Detect which cell encompasses the target text, then output its (X, Y) center coordinate. 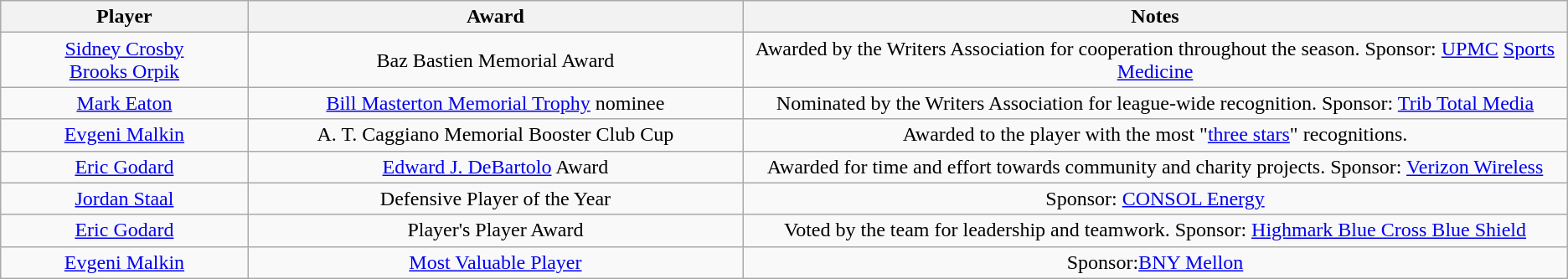
Edward J. DeBartolo Award (496, 167)
Sponsor:BNY Mellon (1155, 262)
Most Valuable Player (496, 262)
Player's Player Award (496, 230)
Sidney CrosbyBrooks Orpik (124, 60)
Sponsor: CONSOL Energy (1155, 199)
Jordan Staal (124, 199)
Awarded to the player with the most "three stars" recognitions. (1155, 135)
A. T. Caggiano Memorial Booster Club Cup (496, 135)
Awarded for time and effort towards community and charity projects. Sponsor: Verizon Wireless (1155, 167)
Bill Masterton Memorial Trophy nominee (496, 103)
Voted by the team for leadership and teamwork. Sponsor: Highmark Blue Cross Blue Shield (1155, 230)
Player (124, 17)
Nominated by the Writers Association for league-wide recognition. Sponsor: Trib Total Media (1155, 103)
Mark Eaton (124, 103)
Notes (1155, 17)
Defensive Player of the Year (496, 199)
Award (496, 17)
Awarded by the Writers Association for cooperation throughout the season. Sponsor: UPMC Sports Medicine (1155, 60)
Baz Bastien Memorial Award (496, 60)
